Provide the [X, Y] coordinate of the cell's center where the given text is located.  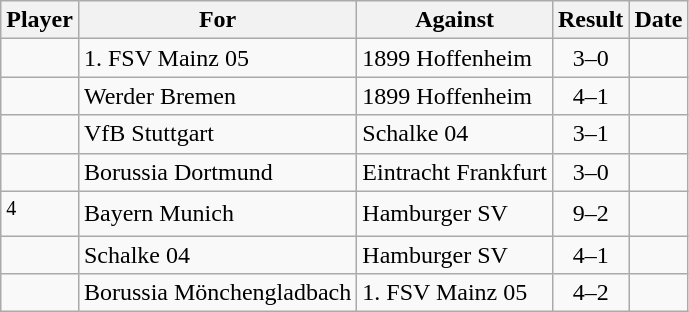
3–1 [590, 134]
Werder Bremen [217, 96]
Result [590, 20]
Date [658, 20]
Bayern Munich [217, 214]
VfB Stuttgart [217, 134]
4 [40, 214]
Borussia Mönchengladbach [217, 293]
9–2 [590, 214]
Eintracht Frankfurt [455, 172]
For [217, 20]
Against [455, 20]
Player [40, 20]
4–2 [590, 293]
Borussia Dortmund [217, 172]
